Provide the (x, y) coordinate of the cell's center where the given text is located.  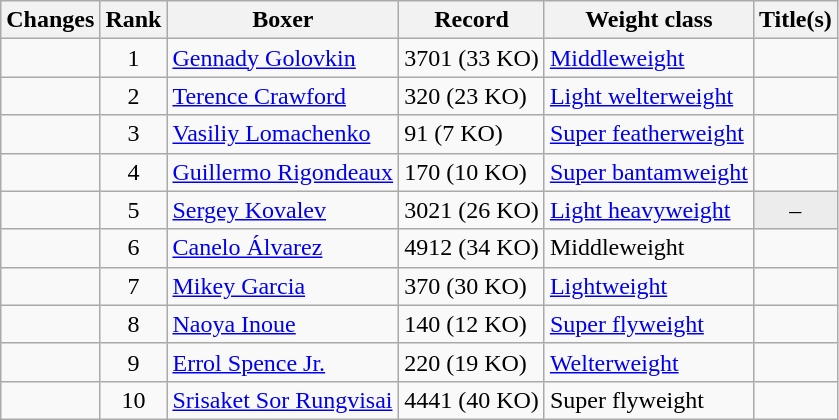
Mikey Garcia (283, 286)
Terence Crawford (283, 96)
10 (134, 400)
Naoya Inoue (283, 324)
Title(s) (795, 20)
Lightweight (648, 286)
9 (134, 362)
Welterweight (648, 362)
Super bantamweight (648, 172)
Errol Spence Jr. (283, 362)
Super featherweight (648, 134)
6 (134, 248)
4 (134, 172)
Light heavyweight (648, 210)
3 (134, 134)
Changes (50, 20)
Sergey Kovalev (283, 210)
1 (134, 58)
3701 (33 KO) (472, 58)
4912 (34 KO) (472, 248)
Guillermo Rigondeaux (283, 172)
Vasiliy Lomachenko (283, 134)
Gennady Golovkin (283, 58)
Boxer (283, 20)
3021 (26 KO) (472, 210)
– (795, 210)
91 (7 KO) (472, 134)
5 (134, 210)
Weight class (648, 20)
2 (134, 96)
140 (12 KO) (472, 324)
170 (10 KO) (472, 172)
Light welterweight (648, 96)
320 (23 KO) (472, 96)
4441 (40 KO) (472, 400)
220 (19 KO) (472, 362)
Rank (134, 20)
Srisaket Sor Rungvisai (283, 400)
8 (134, 324)
Record (472, 20)
7 (134, 286)
370 (30 KO) (472, 286)
Canelo Álvarez (283, 248)
